Locate the cell with the specified text and output its (x, y) center coordinate. 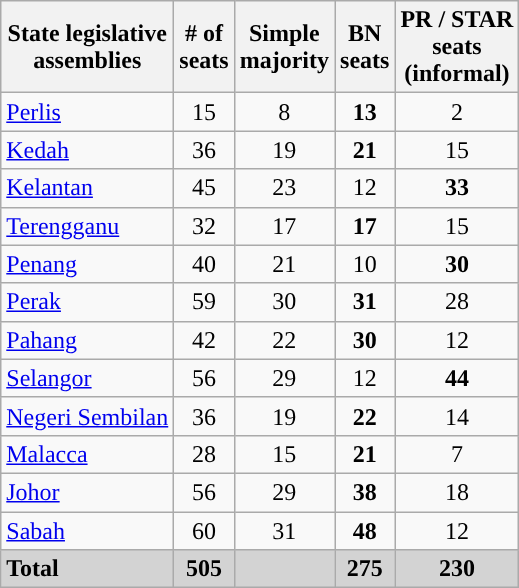
60 (204, 531)
40 (204, 264)
45 (204, 188)
Kelantan (88, 188)
Perlis (88, 112)
230 (457, 569)
PR / STARseats(informal) (457, 47)
14 (457, 416)
Total (88, 569)
Sabah (88, 531)
38 (365, 492)
Terengganu (88, 226)
Simplemajority (284, 47)
# ofseats (204, 47)
Selangor (88, 378)
18 (457, 492)
Pahang (88, 340)
7 (457, 454)
Perak (88, 302)
2 (457, 112)
42 (204, 340)
Malacca (88, 454)
275 (365, 569)
State legislativeassemblies (88, 47)
Negeri Sembilan (88, 416)
32 (204, 226)
48 (365, 531)
505 (204, 569)
8 (284, 112)
Kedah (88, 150)
59 (204, 302)
Johor (88, 492)
13 (365, 112)
33 (457, 188)
23 (284, 188)
BNseats (365, 47)
10 (365, 264)
44 (457, 378)
Penang (88, 264)
